Locate the cell with the specified text and output its [X, Y] center coordinate. 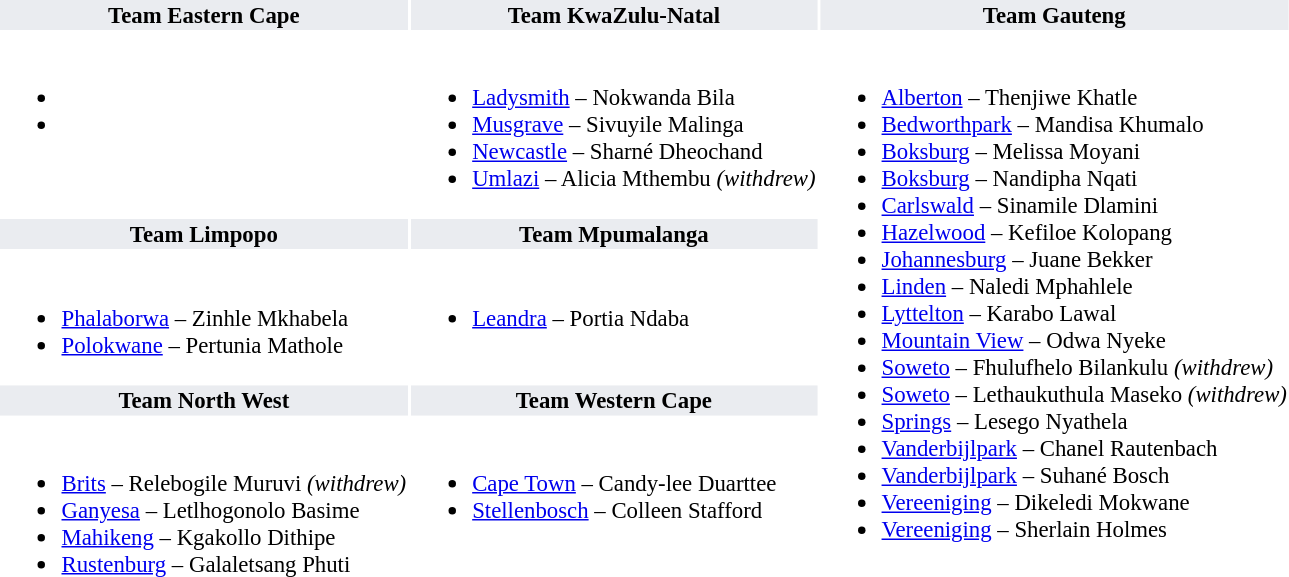
Team North West [204, 400]
Team KwaZulu-Natal [614, 15]
Ladysmith – Nokwanda BilaMusgrave – Sivuyile MalingaNewcastle – Sharné DheochandUmlazi – Alicia Mthembu (withdrew) [614, 125]
Team Gauteng [1054, 15]
Team Eastern Cape [204, 15]
Team Limpopo [204, 235]
Leandra – Portia Ndaba [614, 318]
Team Mpumalanga [614, 235]
Team Western Cape [614, 400]
Phalaborwa – Zinhle MkhabelaPolokwane – Pertunia Mathole [204, 318]
